Pinpoint the cell where the given text exists, returning its (x, y) midpoint coordinate. 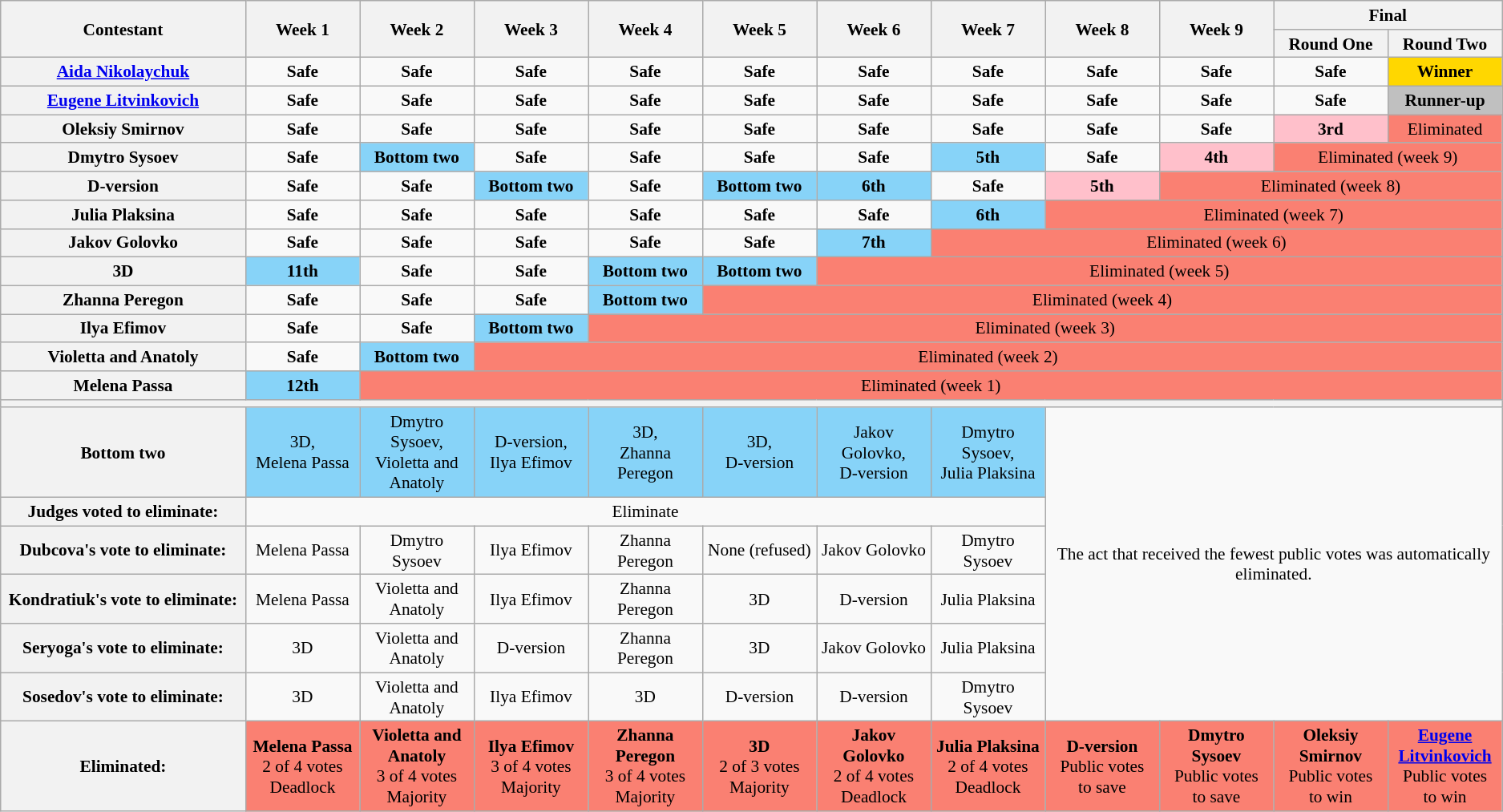
Seryoga's vote to eliminate: (123, 648)
Week 6 (874, 29)
Contestant (123, 29)
Sosedov's vote to eliminate: (123, 697)
Eliminated (week 7) (1274, 215)
Week 7 (988, 29)
Julia Plaksina2 of 4 votes Deadlock (988, 766)
3rd (1331, 129)
Melena Passa2 of 4 votes Deadlock (302, 766)
Eliminated (week 6) (1217, 243)
Eugene Litvinkovich Public votes to win (1444, 766)
Eliminated (week 3) (1045, 329)
Eliminate (645, 511)
Eliminated (1444, 129)
Week 1 (302, 29)
Eliminated: (123, 766)
Aida Nikolaychuk (123, 72)
Violetta and Anatoly3 of 4 votes Majority (417, 766)
Dmytro Sysoev,Julia Plaksina (988, 452)
Round One (1331, 44)
Runner-up (1444, 101)
Week 5 (759, 29)
D-version,Ilya Efimov (531, 452)
Eliminated (week 1) (931, 386)
Eliminated (week 5) (1159, 272)
Jakov Golovko,D-version (874, 452)
Eliminated (week 4) (1102, 300)
None (refused) (759, 550)
Winner (1444, 72)
D-version Public votes to save (1102, 766)
3D,D-version (759, 452)
Final (1388, 15)
7th (874, 243)
Ilya Efimov3 of 4 votes Majority (531, 766)
Round Two (1444, 44)
Dubcova's vote to eliminate: (123, 550)
Jakov Golovko2 of 4 votes Deadlock (874, 766)
Week 3 (531, 29)
The act that received the fewest public votes was automatically eliminated. (1274, 564)
Week 2 (417, 29)
Week 4 (645, 29)
Eugene Litvinkovich (123, 101)
Dmytro Sysoev,Violetta and Anatoly (417, 452)
Oleksiy Smirnov (123, 129)
Eliminated (week 8) (1331, 186)
12th (302, 386)
Zhanna Peregon3 of 4 votes Majority (645, 766)
Kondratiuk's vote to eliminate: (123, 600)
Eliminated (week 9) (1388, 158)
Oleksiy Smirnov Public votes to win (1331, 766)
Week 9 (1216, 29)
Eliminated (week 2) (988, 357)
Judges voted to eliminate: (123, 511)
3D,Zhanna Peregon (645, 452)
3D2 of 3 votes Majority (759, 766)
3D,Melena Passa (302, 452)
4th (1216, 158)
Week 8 (1102, 29)
11th (302, 272)
Dmytro Sysoev Public votes to save (1216, 766)
